Determine the (X, Y) coordinate at the center of the cell enclosing the given text.  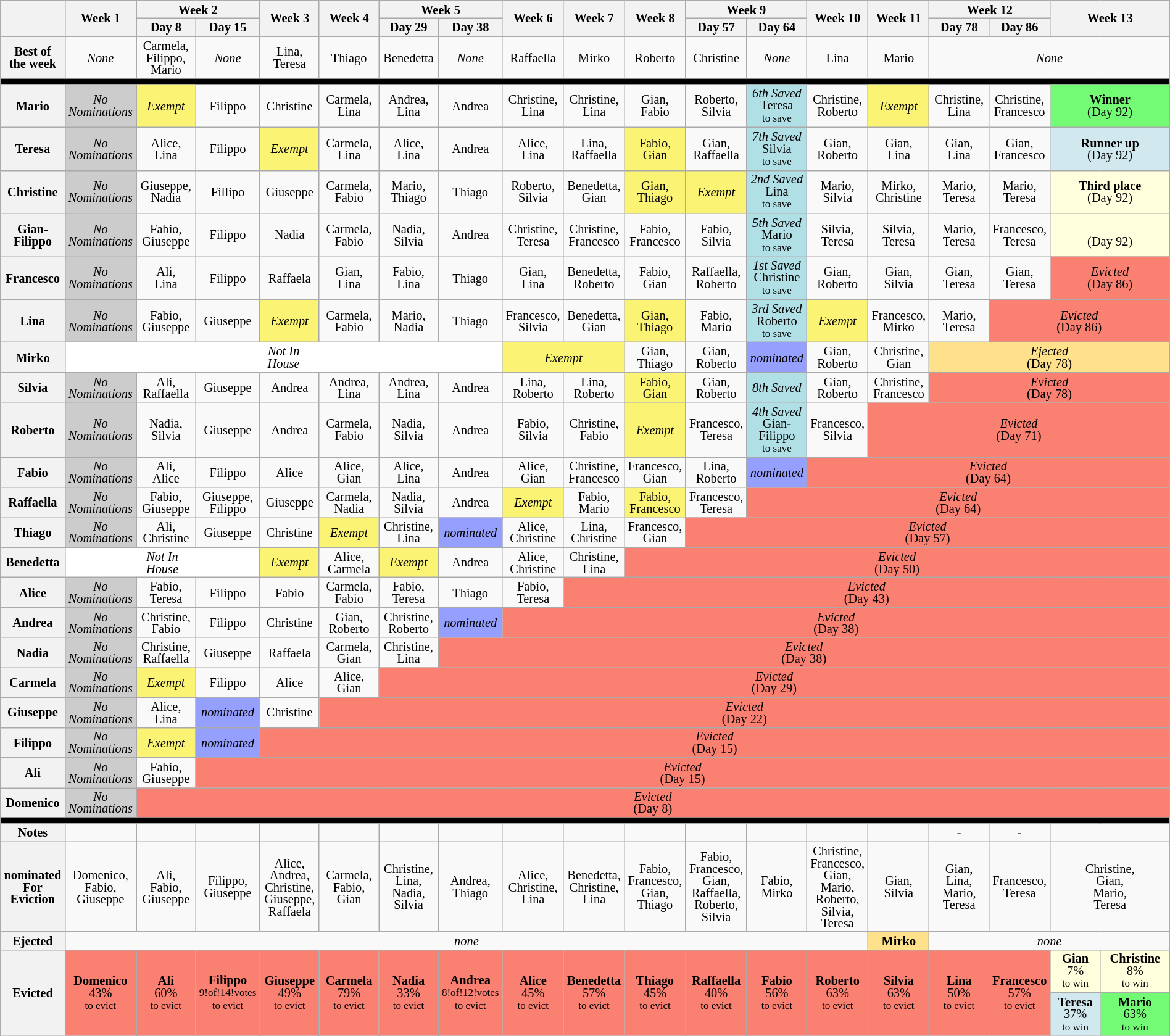
1st SavedChristineto save (776, 278)
Ali,Raffaella (166, 387)
Ali,Fabio,Giuseppe (166, 887)
Giuseppe,Nadia (166, 192)
Andrea,Thiago (470, 887)
Carmela,Gian (349, 653)
Raffaella40%to evict (716, 992)
Carmela,Filippo,Mario (166, 57)
Week 2 (198, 9)
Silvia (33, 387)
Week 13 (1110, 18)
Carmela (33, 682)
Week 12 (990, 9)
Best ofthe week (33, 57)
4th SavedGian-Filippoto save (776, 429)
Gian7%to win (1075, 971)
Week 9 (747, 9)
Alice,Andrea,Christine,Giuseppe,Raffaela (289, 887)
nominatedFor Eviction (33, 887)
Fabio,Lina (409, 278)
Domenico43%to evict (101, 992)
Evicted(Day 22) (744, 712)
2nd SavedLinato save (776, 192)
Week 10 (838, 18)
Francesco57%to evict (1019, 992)
Nadia33%to evict (409, 992)
Alice,Christine,Lina (533, 887)
Day 38 (470, 27)
Teresa (33, 149)
Gian-Filippo (33, 234)
Roberto63%to evict (838, 992)
Evicted(Day 78) (1049, 387)
Evicted(Day 50) (897, 563)
Christine,Lina,Nadia,Silvia (409, 887)
(Day 92) (1110, 234)
Fabio56%to evict (776, 992)
Day 64 (776, 27)
Teresa37%to win (1075, 1014)
Francesco,Mirko (898, 321)
Gian,Fabio (655, 106)
3rd SavedRobertoto save (776, 321)
8th Saved (776, 387)
Day 78 (959, 27)
Fabio,Francesco,Gian,Raffaella,Roberto,Silvia (716, 887)
Day 57 (716, 27)
Alice45%to evict (533, 992)
Evicted(Day 57) (927, 532)
Day 8 (166, 27)
Ali (33, 773)
Week 4 (349, 18)
Day 86 (1019, 27)
Fillipo (228, 192)
Ali,Alice (166, 473)
Benedetta57%to evict (594, 992)
Week 8 (655, 18)
Mario,Thiago (409, 192)
Evicted (33, 992)
Day 29 (409, 27)
Gian,Raffaella (716, 149)
Week 3 (289, 18)
Benedetta,Christine,Lina (594, 887)
Francesco (33, 278)
Carmela,Nadia (349, 502)
Mario,Nadia (409, 321)
Third place(Day 92) (1110, 192)
Week 1 (101, 18)
Mirko,Christine (898, 192)
Mario63%to win (1135, 1014)
Christine,Teresa (533, 234)
Week 7 (594, 18)
Domenico (33, 802)
Gian,Francesco (1019, 149)
Winner(Day 92) (1110, 106)
Christine,Francesco,Gian,Mario,Roberto,Silvia,Teresa (838, 887)
Raffaella,Roberto (716, 278)
Lina,Teresa (289, 57)
Lina50%to evict (959, 992)
Ali,Christine (166, 532)
Notes (33, 832)
Christine,Gian (898, 357)
Carmela,Fabio,Gian (349, 887)
Andrea8!of!12!votesto evict (470, 992)
Ali60%to evict (166, 992)
Lina,Raffaella (594, 149)
Silvia63%to evict (898, 992)
Ali,Lina (166, 278)
Carmela79%to evict (349, 992)
Week 11 (898, 18)
Week 6 (533, 18)
Alice,Carmela (349, 563)
Domenico,Fabio,Giuseppe (101, 887)
Ejected (33, 940)
Giuseppe49%to evict (289, 992)
Benedetta,Roberto (594, 278)
7th SavedSilviato save (776, 149)
Giuseppe,Filippo (228, 502)
Filippo9!of!14!votesto evict (228, 992)
Runner up(Day 92) (1110, 149)
Lina,Christine (594, 532)
Week 5 (441, 9)
Filippo,Giuseppe (228, 887)
Christine,Raffaella (166, 653)
Christine8%to win (1135, 971)
Mario,Silvia (838, 192)
Evicted(Day 8) (653, 802)
6th SavedTeresato save (776, 106)
Evicted(Day 29) (774, 682)
Evicted(Day 43) (866, 592)
Day 15 (228, 27)
Christine,Gian,Mario,Teresa (1110, 887)
Evicted(Day 71) (1019, 429)
Fabio,Mirko (776, 887)
Gian,Lina,Mario,Teresa (959, 887)
5th SavedMarioto save (776, 234)
Fabio,Francesco,Gian,Thiago (655, 887)
Thiago45%to evict (655, 992)
Ejected(Day 78) (1049, 357)
